Pinpoint the cell where the given text exists, returning its (X, Y) midpoint coordinate. 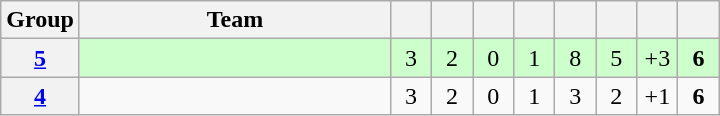
Team (234, 20)
+1 (658, 96)
+3 (658, 58)
Group (40, 20)
8 (576, 58)
4 (40, 96)
